Locate the cell with the specified text and output its [x, y] center coordinate. 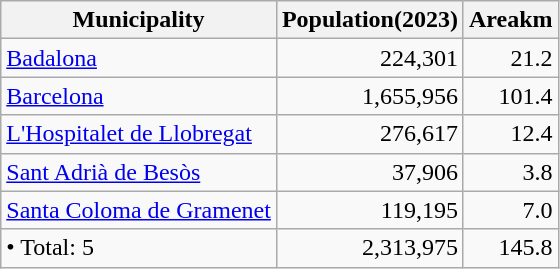
Santa Coloma de Gramenet [139, 210]
Population(2023) [370, 20]
Badalona [139, 58]
224,301 [370, 58]
Municipality [139, 20]
Barcelona [139, 96]
21.2 [510, 58]
• Total: 5 [139, 248]
Areakm [510, 20]
Sant Adrià de Besòs [139, 172]
7.0 [510, 210]
119,195 [370, 210]
37,906 [370, 172]
2,313,975 [370, 248]
3.8 [510, 172]
101.4 [510, 96]
145.8 [510, 248]
L'Hospitalet de Llobregat [139, 134]
12.4 [510, 134]
276,617 [370, 134]
1,655,956 [370, 96]
